Capture the cell that displays the provided text and extract its [X, Y] central coordinate. 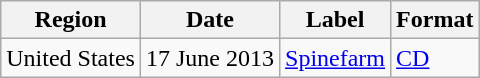
Label [336, 20]
Spinefarm [336, 58]
17 June 2013 [210, 58]
Date [210, 20]
Region [71, 20]
Format [435, 20]
United States [71, 58]
CD [435, 58]
